Search for the cell housing the specified text and yield its (X, Y) center coordinate. 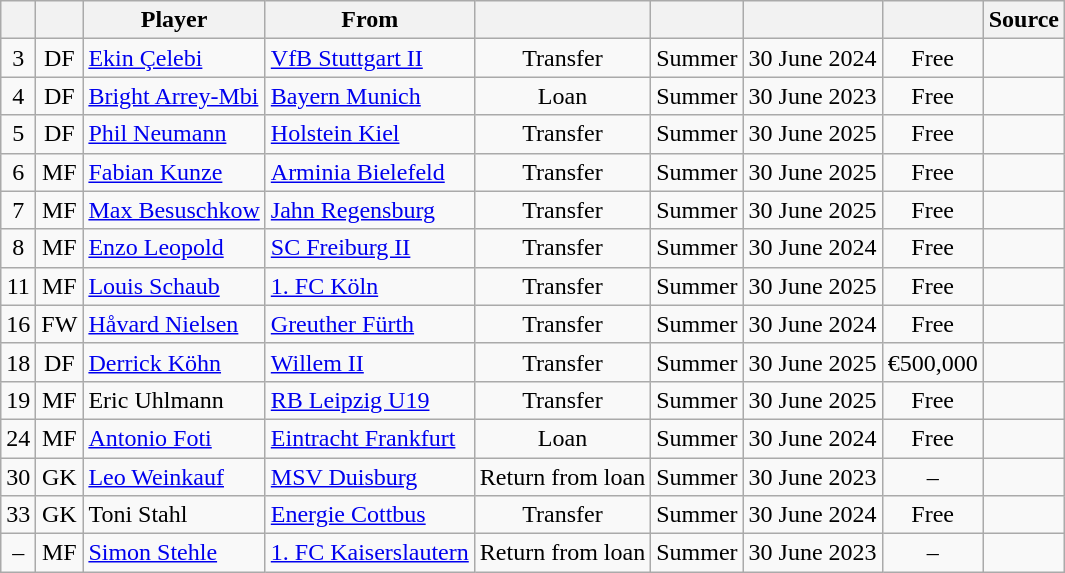
RB Leipzig U19 (370, 400)
7 (18, 210)
30 (18, 477)
Eric Uhlmann (174, 400)
VfB Stuttgart II (370, 58)
Ekin Çelebi (174, 58)
Bayern Munich (370, 96)
Jahn Regensburg (370, 210)
8 (18, 248)
5 (18, 134)
1. FC Köln (370, 286)
19 (18, 400)
Fabian Kunze (174, 172)
Eintracht Frankfurt (370, 438)
Willem II (370, 362)
From (370, 20)
Holstein Kiel (370, 134)
3 (18, 58)
Louis Schaub (174, 286)
Leo Weinkauf (174, 477)
24 (18, 438)
SC Freiburg II (370, 248)
18 (18, 362)
6 (18, 172)
11 (18, 286)
Greuther Fürth (370, 324)
16 (18, 324)
Source (1024, 20)
Antonio Foti (174, 438)
Max Besuschkow (174, 210)
33 (18, 515)
Simon Stehle (174, 553)
Arminia Bielefeld (370, 172)
Player (174, 20)
Derrick Köhn (174, 362)
MSV Duisburg (370, 477)
Bright Arrey-Mbi (174, 96)
Phil Neumann (174, 134)
4 (18, 96)
1. FC Kaiserslautern (370, 553)
FW (60, 324)
Enzo Leopold (174, 248)
Toni Stahl (174, 515)
Energie Cottbus (370, 515)
Håvard Nielsen (174, 324)
€500,000 (932, 362)
